Extract the (x, y) coordinate from the center of the cell holding the provided text.  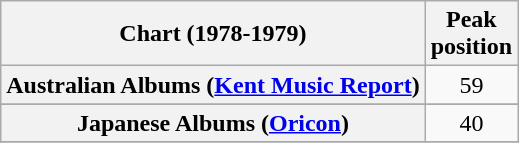
40 (471, 123)
Chart (1978-1979) (213, 34)
Australian Albums (Kent Music Report) (213, 85)
Japanese Albums (Oricon) (213, 123)
59 (471, 85)
Peakposition (471, 34)
